Output the [X, Y] coordinate of the center of the cell containing the given text.  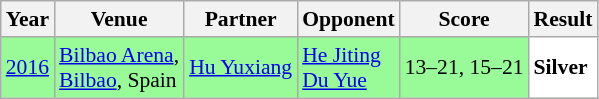
Result [564, 19]
Venue [119, 19]
Bilbao Arena,Bilbao, Spain [119, 68]
2016 [28, 68]
Year [28, 19]
Score [464, 19]
13–21, 15–21 [464, 68]
Hu Yuxiang [240, 68]
Partner [240, 19]
He Jiting Du Yue [348, 68]
Opponent [348, 19]
Silver [564, 68]
